Extract the (X, Y) coordinate from the center of the cell holding the provided text.  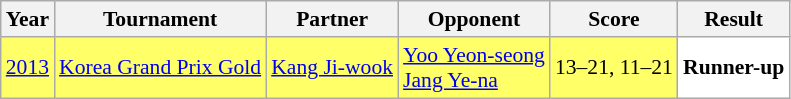
Korea Grand Prix Gold (160, 68)
Result (734, 19)
13–21, 11–21 (614, 68)
Score (614, 19)
2013 (28, 68)
Year (28, 19)
Runner-up (734, 68)
Partner (332, 19)
Tournament (160, 19)
Yoo Yeon-seong Jang Ye-na (474, 68)
Opponent (474, 19)
Kang Ji-wook (332, 68)
